Determine the [X, Y] coordinate at the center of the cell enclosing the given text.  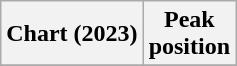
Peakposition [189, 34]
Chart (2023) [72, 34]
